Output the [X, Y] coordinate of the center of the cell containing the given text.  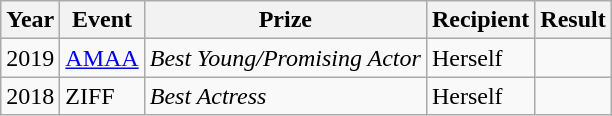
ZIFF [102, 96]
2019 [30, 58]
AMAA [102, 58]
Recipient [480, 20]
Result [573, 20]
Prize [285, 20]
Year [30, 20]
2018 [30, 96]
Event [102, 20]
Best Young/Promising Actor [285, 58]
Best Actress [285, 96]
